Determine the (x, y) coordinate at the center of the cell enclosing the given text.  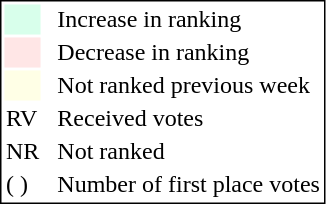
Number of first place votes (189, 185)
Increase in ranking (189, 19)
Not ranked previous week (189, 85)
RV (22, 119)
Decrease in ranking (189, 53)
NR (22, 151)
( ) (22, 185)
Not ranked (189, 151)
Received votes (189, 119)
